Detect which cell encompasses the target text, then output its (x, y) center coordinate. 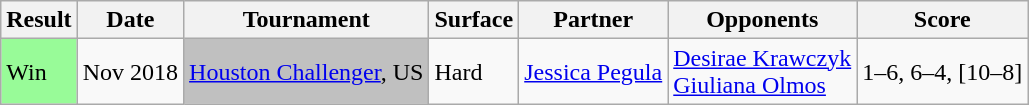
Hard (474, 72)
1–6, 6–4, [10–8] (942, 72)
Score (942, 20)
Houston Challenger, US (306, 72)
Nov 2018 (130, 72)
Result (39, 20)
Date (130, 20)
Win (39, 72)
Opponents (762, 20)
Surface (474, 20)
Tournament (306, 20)
Jessica Pegula (594, 72)
Desirae Krawczyk Giuliana Olmos (762, 72)
Partner (594, 20)
